Scan for the cell matching the given text and deliver its (X, Y) coordinate at center. 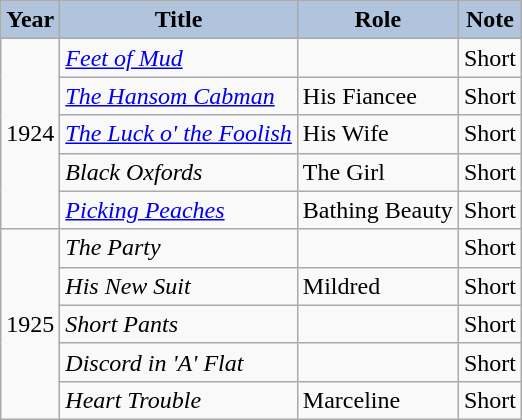
Mildred (378, 286)
Year (30, 20)
Black Oxfords (179, 172)
The Luck o' the Foolish (179, 134)
Heart Trouble (179, 400)
Role (378, 20)
Discord in 'A' Flat (179, 362)
Note (490, 20)
His Wife (378, 134)
His New Suit (179, 286)
1924 (30, 134)
Short Pants (179, 324)
Picking Peaches (179, 210)
The Party (179, 248)
Feet of Mud (179, 58)
Title (179, 20)
1925 (30, 324)
His Fiancee (378, 96)
The Girl (378, 172)
The Hansom Cabman (179, 96)
Bathing Beauty (378, 210)
Marceline (378, 400)
